Output the [X, Y] coordinate of the center of the cell containing the given text.  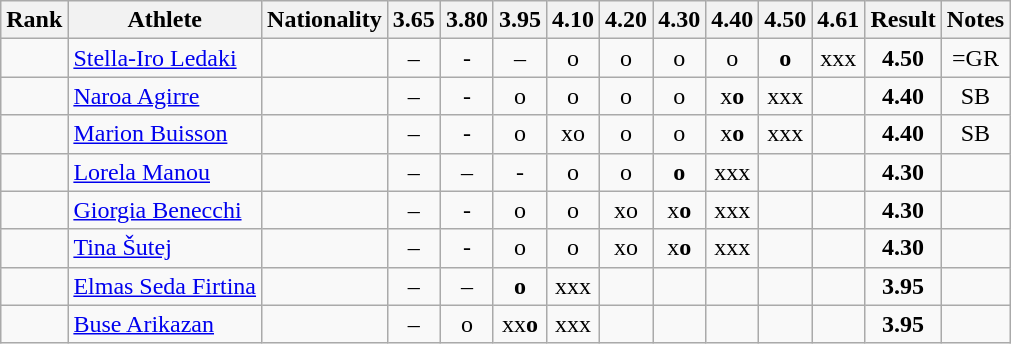
3.80 [466, 20]
3.65 [414, 20]
Rank [34, 20]
Nationality [325, 20]
Notes [975, 20]
Elmas Seda Firtina [165, 286]
xxo [520, 324]
Giorgia Benecchi [165, 210]
4.10 [572, 20]
Naroa Agirre [165, 96]
Marion Buisson [165, 134]
Result [903, 20]
4.20 [626, 20]
Athlete [165, 20]
=GR [975, 58]
4.61 [838, 20]
Tina Šutej [165, 248]
Buse Arikazan [165, 324]
Stella-Iro Ledaki [165, 58]
Lorela Manou [165, 172]
